Return the [X, Y] coordinate for the center point of the cell that contains the specified text.  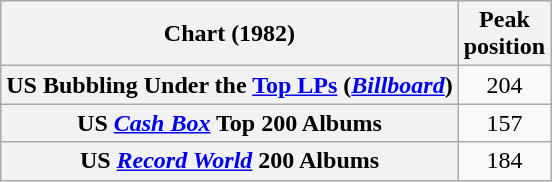
US Record World 200 Albums [230, 161]
US Bubbling Under the Top LPs (Billboard) [230, 85]
204 [504, 85]
Chart (1982) [230, 34]
US Cash Box Top 200 Albums [230, 123]
Peakposition [504, 34]
157 [504, 123]
184 [504, 161]
